From the cell containing the given text, extract its center point as (X, Y) coordinate. 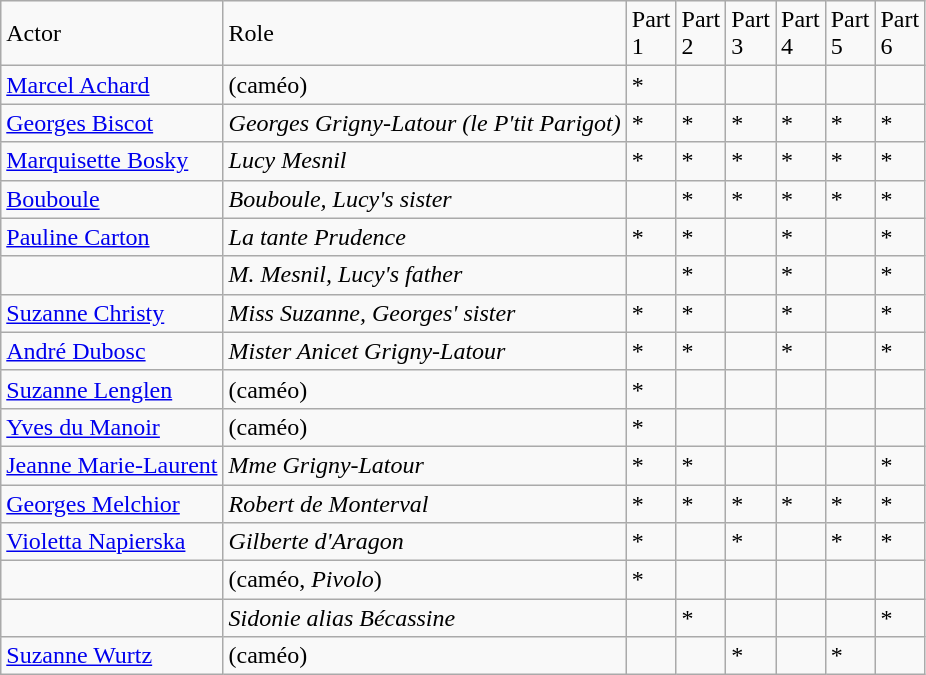
Lucy Mesnil (424, 161)
Part5 (850, 34)
Bouboule (112, 199)
Mme Grigny-Latour (424, 465)
Jeanne Marie-Laurent (112, 465)
Marcel Achard (112, 85)
Part6 (900, 34)
Actor (112, 34)
Part2 (701, 34)
Suzanne Lenglen (112, 389)
Suzanne Christy (112, 313)
Part4 (801, 34)
Miss Suzanne, Georges' sister (424, 313)
M. Mesnil, Lucy's father (424, 275)
La tante Prudence (424, 237)
(caméo, Pivolo) (424, 580)
Bouboule, Lucy's sister (424, 199)
Robert de Monterval (424, 503)
Marquisette Bosky (112, 161)
Role (424, 34)
André Dubosc (112, 351)
Pauline Carton (112, 237)
Georges Biscot (112, 123)
Violetta Napierska (112, 542)
Suzanne Wurtz (112, 656)
Part1 (651, 34)
Georges Melchior (112, 503)
Mister Anicet Grigny-Latour (424, 351)
Georges Grigny-Latour (le P'tit Parigot) (424, 123)
Part3 (751, 34)
Yves du Manoir (112, 427)
Gilberte d'Aragon (424, 542)
Sidonie alias Bécassine (424, 618)
